Capture the cell that displays the provided text and extract its [x, y] central coordinate. 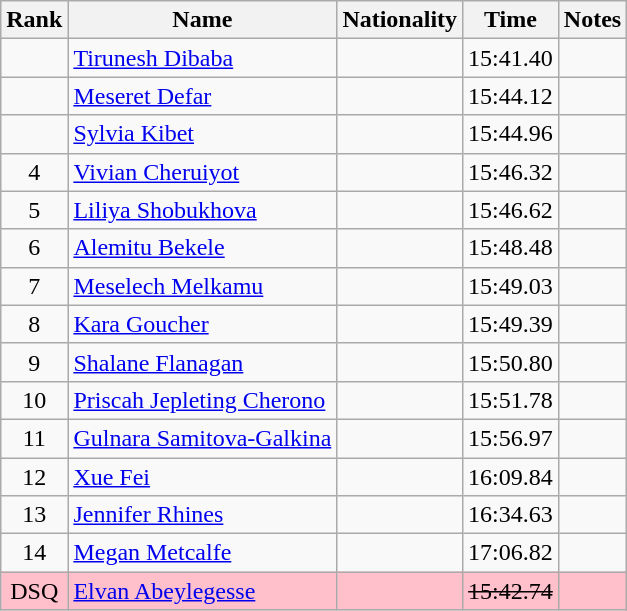
Time [511, 20]
Meseret Defar [202, 96]
Rank [34, 20]
16:09.84 [511, 477]
Jennifer Rhines [202, 515]
15:46.32 [511, 172]
Name [202, 20]
12 [34, 477]
Sylvia Kibet [202, 134]
15:46.62 [511, 210]
Kara Goucher [202, 324]
9 [34, 362]
15:50.80 [511, 362]
6 [34, 248]
16:34.63 [511, 515]
Meselech Melkamu [202, 286]
15:41.40 [511, 58]
15:42.74 [511, 591]
4 [34, 172]
15:44.12 [511, 96]
15:51.78 [511, 400]
15:49.39 [511, 324]
Vivian Cheruiyot [202, 172]
8 [34, 324]
Tirunesh Dibaba [202, 58]
Liliya Shobukhova [202, 210]
DSQ [34, 591]
17:06.82 [511, 553]
14 [34, 553]
Alemitu Bekele [202, 248]
Elvan Abeylegesse [202, 591]
Megan Metcalfe [202, 553]
15:49.03 [511, 286]
Priscah Jepleting Cherono [202, 400]
Notes [592, 20]
13 [34, 515]
Gulnara Samitova-Galkina [202, 438]
15:44.96 [511, 134]
Shalane Flanagan [202, 362]
7 [34, 286]
Nationality [400, 20]
5 [34, 210]
11 [34, 438]
15:56.97 [511, 438]
15:48.48 [511, 248]
10 [34, 400]
Xue Fei [202, 477]
